Provide the (x, y) coordinate of the cell's center where the given text is located.  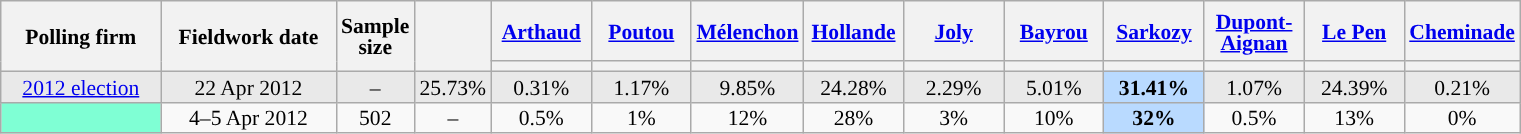
1.17% (641, 86)
Polling firm (81, 36)
13% (1354, 118)
Samplesize (375, 36)
Joly (954, 31)
1% (641, 118)
10% (1054, 118)
Dupont-Aignan (1254, 31)
Arthaud (541, 31)
Hollande (853, 31)
502 (375, 118)
28% (853, 118)
24.28% (853, 86)
25.73% (452, 86)
Poutou (641, 31)
4–5 Apr 2012 (248, 118)
Sarkozy (1154, 31)
24.39% (1354, 86)
22 Apr 2012 (248, 86)
Fieldwork date (248, 36)
Bayrou (1054, 31)
1.07% (1254, 86)
32% (1154, 118)
0.21% (1462, 86)
Mélenchon (747, 31)
2012 election (81, 86)
12% (747, 118)
2.29% (954, 86)
Le Pen (1354, 31)
5.01% (1054, 86)
31.41% (1154, 86)
0.31% (541, 86)
0% (1462, 118)
3% (954, 118)
Cheminade (1462, 31)
9.85% (747, 86)
